Capture the cell that displays the provided text and extract its [X, Y] central coordinate. 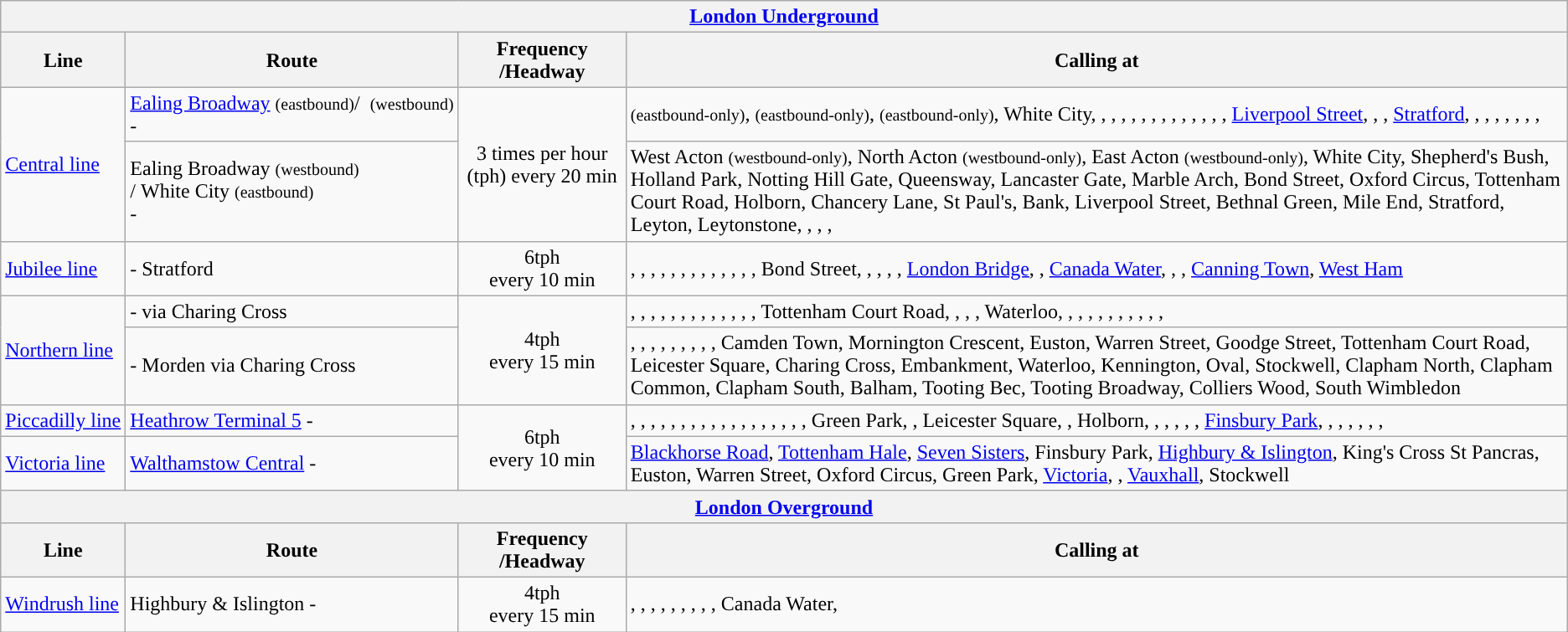
, , , , , , , , , Canada Water, [1096, 604]
Northern line [64, 350]
3 times per hour (tph) every 20 min [542, 164]
Ealing Broadway (westbound)/ White City (eastbound)- [291, 191]
4tph every 15 min [542, 350]
- via Charing Cross [291, 311]
London Overground [784, 506]
, , , , , , , , , , , , , , , , , , Green Park, , Leicester Square, , Holborn, , , , , , Finsbury Park, , , , , , , [1096, 420]
Victoria line [64, 464]
Heathrow Terminal 5 - [291, 420]
Ealing Broadway (eastbound)/ (westbound)- [291, 114]
Piccadilly line [64, 420]
(eastbound-only), (eastbound-only), (eastbound-only), White City, , , , , , , , , , , , , , Liverpool Street, , , Stratford, , , , , , , , [1096, 114]
Windrush line [64, 604]
6tph every 10 min [542, 447]
Jubilee line [64, 268]
4tphevery 15 min [542, 604]
Walthamstow Central - [291, 464]
, , , , , , , , , , , , , Bond Street, , , , , London Bridge, , Canada Water, , , Canning Town, West Ham [1096, 268]
- Morden via Charing Cross [291, 366]
6tphevery 10 min [542, 268]
London Underground [784, 17]
, , , , , , , , , , , , , Tottenham Court Road, , , , Waterloo, , , , , , , , , , , [1096, 311]
- Stratford [291, 268]
Central line [64, 164]
Highbury & Islington - [291, 604]
